Pinpoint the cell where the given text exists, returning its (x, y) midpoint coordinate. 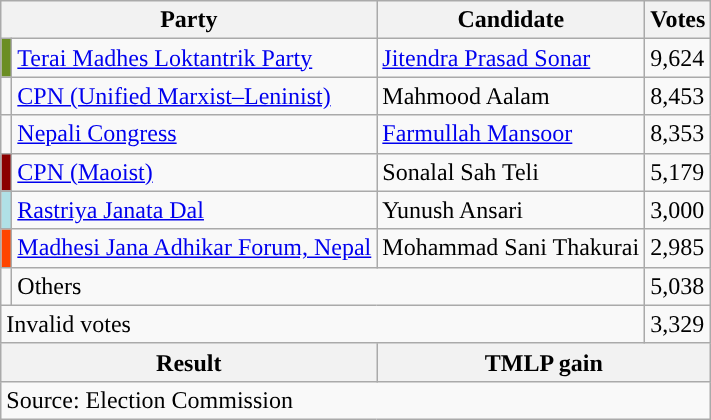
CPN (Maoist) (194, 172)
Source: Election Commission (356, 400)
Mohammad Sani Thakurai (511, 248)
TMLP gain (544, 362)
Candidate (511, 20)
Result (189, 362)
Others (328, 286)
9,624 (678, 58)
Terai Madhes Loktantrik Party (194, 58)
5,179 (678, 172)
3,000 (678, 210)
Rastriya Janata Dal (194, 210)
Jitendra Prasad Sonar (511, 58)
CPN (Unified Marxist–Leninist) (194, 96)
8,353 (678, 134)
Sonalal Sah Teli (511, 172)
Nepali Congress (194, 134)
Party (189, 20)
2,985 (678, 248)
3,329 (678, 324)
Mahmood Aalam (511, 96)
Votes (678, 20)
Madhesi Jana Adhikar Forum, Nepal (194, 248)
Invalid votes (323, 324)
5,038 (678, 286)
Farmullah Mansoor (511, 134)
Yunush Ansari (511, 210)
8,453 (678, 96)
